Capture the cell that displays the provided text and extract its [x, y] central coordinate. 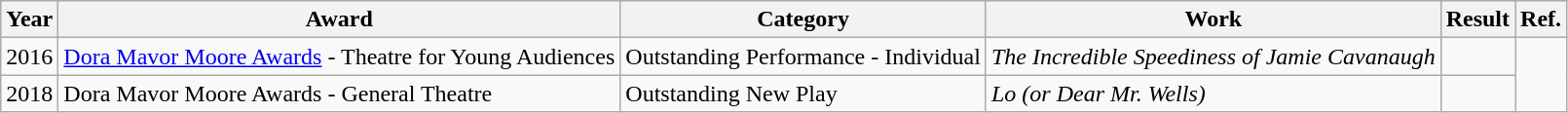
Category [803, 19]
Result [1477, 19]
Dora Mavor Moore Awards - Theatre for Young Audiences [339, 56]
Work [1213, 19]
2016 [29, 56]
Ref. [1541, 19]
Outstanding New Play [803, 94]
Lo (or Dear Mr. Wells) [1213, 94]
Award [339, 19]
Dora Mavor Moore Awards - General Theatre [339, 94]
The Incredible Speediness of Jamie Cavanaugh [1213, 56]
2018 [29, 94]
Year [29, 19]
Outstanding Performance - Individual [803, 56]
